From the cell containing the given text, extract its center point as (x, y) coordinate. 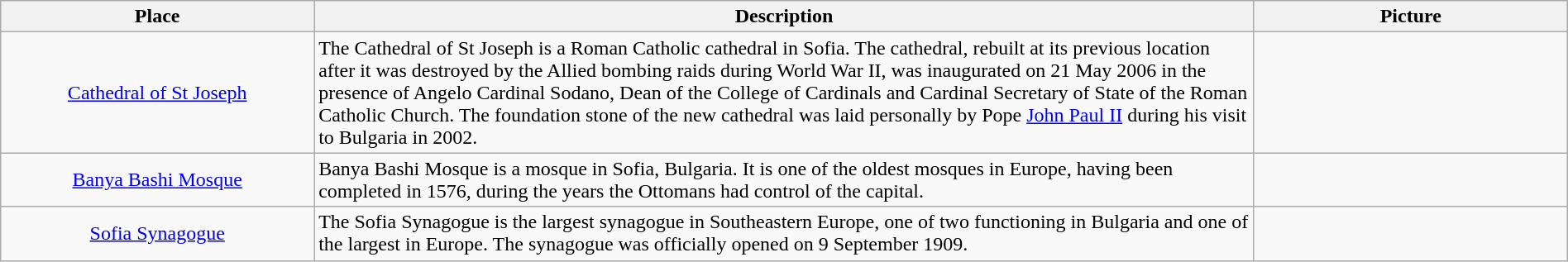
Picture (1411, 17)
Cathedral of St Joseph (157, 93)
Banya Bashi Mosque (157, 180)
Description (784, 17)
Sofia Synagogue (157, 233)
Place (157, 17)
